Extract the (X, Y) coordinate from the center of the cell holding the provided text.  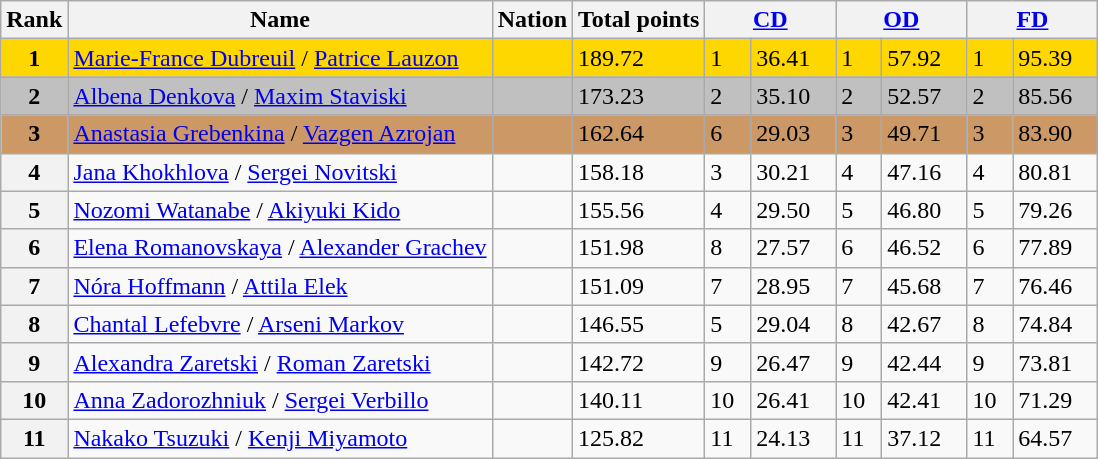
37.12 (924, 438)
Nóra Hoffmann / Attila Elek (280, 286)
155.56 (639, 210)
125.82 (639, 438)
Albena Denkova / Maxim Staviski (280, 96)
80.81 (1056, 172)
47.16 (924, 172)
79.26 (1056, 210)
Marie-France Dubreuil / Patrice Lauzon (280, 58)
36.41 (794, 58)
46.80 (924, 210)
28.95 (794, 286)
42.44 (924, 362)
30.21 (794, 172)
162.64 (639, 134)
CD (770, 20)
151.98 (639, 248)
Chantal Lefebvre / Arseni Markov (280, 324)
95.39 (1056, 58)
46.52 (924, 248)
FD (1032, 20)
Nation (532, 20)
64.57 (1056, 438)
158.18 (639, 172)
Jana Khokhlova / Sergei Novitski (280, 172)
52.57 (924, 96)
Nakako Tsuzuki / Kenji Miyamoto (280, 438)
Name (280, 20)
Elena Romanovskaya / Alexander Grachev (280, 248)
29.50 (794, 210)
Alexandra Zaretski / Roman Zaretski (280, 362)
35.10 (794, 96)
140.11 (639, 400)
29.03 (794, 134)
42.67 (924, 324)
83.90 (1056, 134)
76.46 (1056, 286)
Rank (34, 20)
Nozomi Watanabe / Akiyuki Kido (280, 210)
29.04 (794, 324)
Anna Zadorozhniuk / Sergei Verbillo (280, 400)
71.29 (1056, 400)
57.92 (924, 58)
73.81 (1056, 362)
173.23 (639, 96)
OD (902, 20)
85.56 (1056, 96)
77.89 (1056, 248)
146.55 (639, 324)
42.41 (924, 400)
24.13 (794, 438)
74.84 (1056, 324)
26.47 (794, 362)
151.09 (639, 286)
27.57 (794, 248)
189.72 (639, 58)
26.41 (794, 400)
49.71 (924, 134)
Total points (639, 20)
142.72 (639, 362)
Anastasia Grebenkina / Vazgen Azrojan (280, 134)
45.68 (924, 286)
